Identify which cell holds the provided text, then report its (x, y) central coordinate. 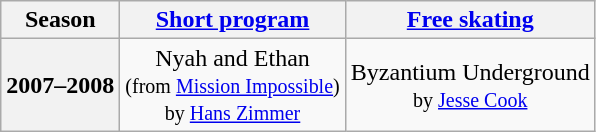
2007–2008 (60, 85)
Season (60, 20)
Free skating (470, 20)
Byzantium Underground by Jesse Cook (470, 85)
Short program (232, 20)
Nyah and Ethan (from Mission Impossible) by Hans Zimmer (232, 85)
